Provide the (x, y) coordinate of the cell's center where the given text is located.  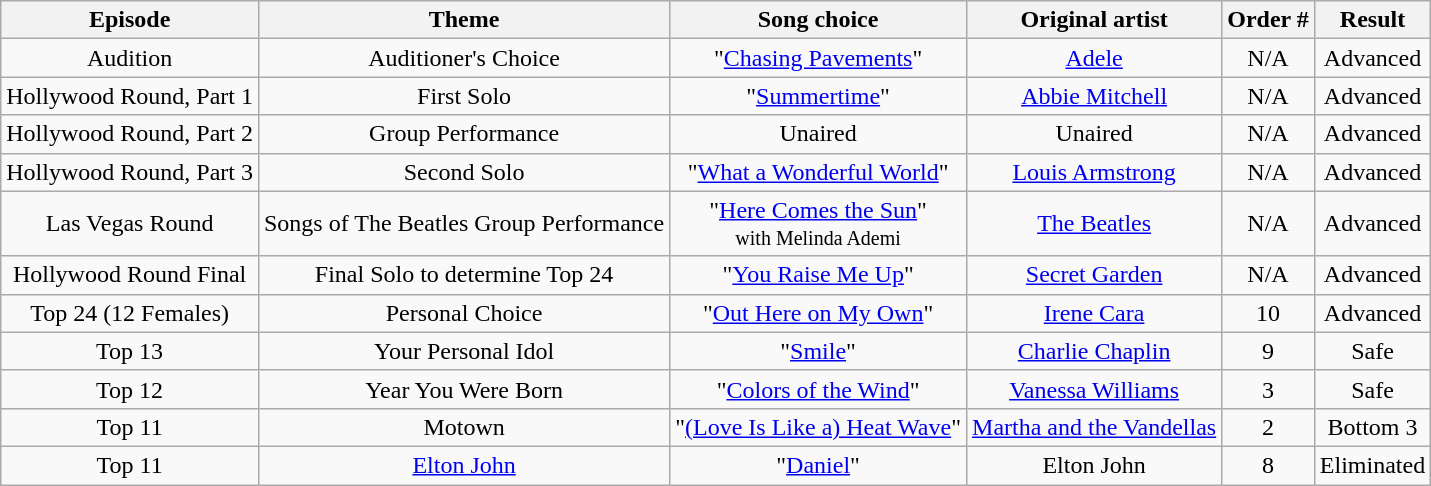
First Solo (464, 96)
Secret Garden (1094, 275)
Audition (130, 58)
Personal Choice (464, 313)
Your Personal Idol (464, 351)
"Smile" (818, 351)
"Here Comes the Sun"with Melinda Ademi (818, 224)
Second Solo (464, 172)
"Daniel" (818, 465)
9 (1268, 351)
"What a Wonderful World" (818, 172)
Adele (1094, 58)
Top 12 (130, 389)
Hollywood Round, Part 3 (130, 172)
Top 24 (12 Females) (130, 313)
Order # (1268, 20)
"Out Here on My Own" (818, 313)
Eliminated (1372, 465)
Irene Cara (1094, 313)
Hollywood Round, Part 1 (130, 96)
Martha and the Vandellas (1094, 427)
2 (1268, 427)
Abbie Mitchell (1094, 96)
"(Love Is Like a) Heat Wave" (818, 427)
Group Performance (464, 134)
Bottom 3 (1372, 427)
Year You Were Born (464, 389)
10 (1268, 313)
"Summertime" (818, 96)
Result (1372, 20)
Top 13 (130, 351)
Song choice (818, 20)
Auditioner's Choice (464, 58)
Original artist (1094, 20)
Louis Armstrong (1094, 172)
"Colors of the Wind" (818, 389)
Final Solo to determine Top 24 (464, 275)
"Chasing Pavements" (818, 58)
Charlie Chaplin (1094, 351)
Las Vegas Round (130, 224)
Hollywood Round Final (130, 275)
Vanessa Williams (1094, 389)
8 (1268, 465)
The Beatles (1094, 224)
Motown (464, 427)
Theme (464, 20)
Hollywood Round, Part 2 (130, 134)
3 (1268, 389)
Episode (130, 20)
Songs of The Beatles Group Performance (464, 224)
"You Raise Me Up" (818, 275)
